Output the [X, Y] coordinate of the center of the cell containing the given text.  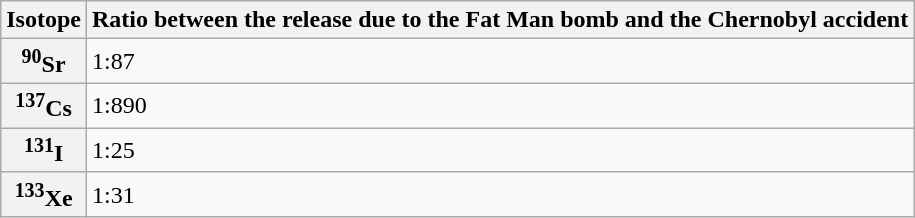
1:25 [500, 150]
Ratio between the release due to the Fat Man bomb and the Chernobyl accident [500, 20]
1:890 [500, 106]
90Sr [44, 62]
133Xe [44, 194]
1:31 [500, 194]
1:87 [500, 62]
137Cs [44, 106]
131I [44, 150]
Isotope [44, 20]
